Search for the cell housing the specified text and yield its [x, y] center coordinate. 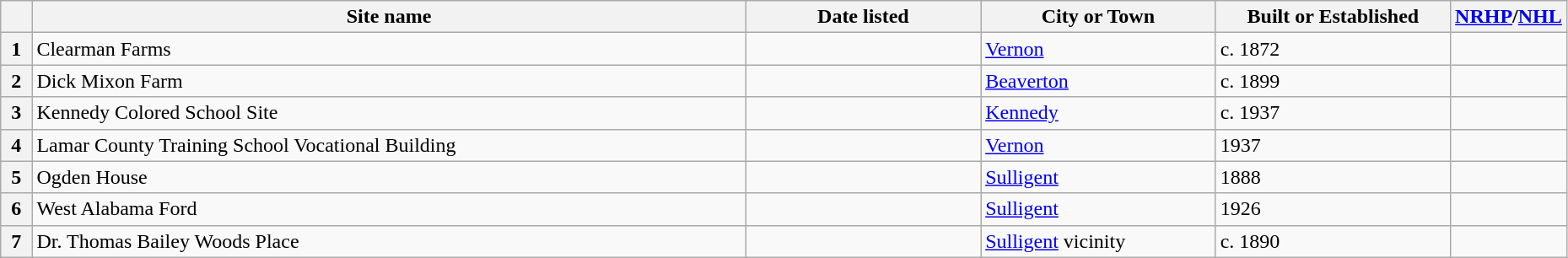
Lamar County Training School Vocational Building [389, 145]
c. 1899 [1333, 81]
Dr. Thomas Bailey Woods Place [389, 241]
Sulligent vicinity [1098, 241]
2 [17, 81]
Date listed [863, 17]
6 [17, 209]
1 [17, 49]
4 [17, 145]
Built or Established [1333, 17]
Dick Mixon Farm [389, 81]
3 [17, 113]
c. 1937 [1333, 113]
Clearman Farms [389, 49]
Site name [389, 17]
c. 1872 [1333, 49]
7 [17, 241]
NRHP/NHL [1509, 17]
Ogden House [389, 177]
Kennedy [1098, 113]
5 [17, 177]
c. 1890 [1333, 241]
1926 [1333, 209]
Beaverton [1098, 81]
1888 [1333, 177]
1937 [1333, 145]
West Alabama Ford [389, 209]
Kennedy Colored School Site [389, 113]
City or Town [1098, 17]
